Output the [X, Y] coordinate of the center of the cell containing the given text.  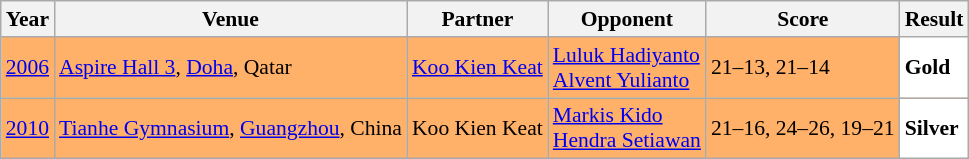
Partner [478, 19]
Year [28, 19]
Aspire Hall 3, Doha, Qatar [230, 68]
2010 [28, 128]
Markis Kido Hendra Setiawan [627, 128]
Score [803, 19]
21–13, 21–14 [803, 68]
Gold [934, 68]
Result [934, 19]
Opponent [627, 19]
Luluk Hadiyanto Alvent Yulianto [627, 68]
Silver [934, 128]
21–16, 24–26, 19–21 [803, 128]
2006 [28, 68]
Venue [230, 19]
Tianhe Gymnasium, Guangzhou, China [230, 128]
